For the text-containing cell, return its midpoint in [X, Y] coordinate format. 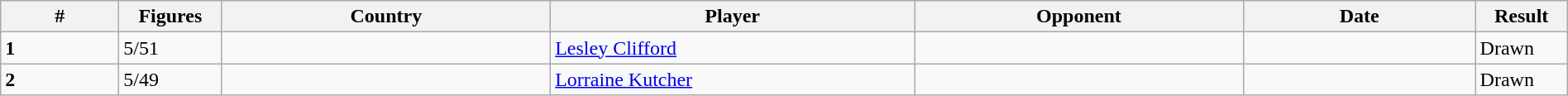
5/51 [170, 48]
5/49 [170, 79]
Figures [170, 17]
2 [60, 79]
# [60, 17]
Date [1360, 17]
Lesley Clifford [733, 48]
Lorraine Kutcher [733, 79]
1 [60, 48]
Country [386, 17]
Opponent [1079, 17]
Result [1522, 17]
Player [733, 17]
